Identify which cell holds the provided text, then report its (X, Y) central coordinate. 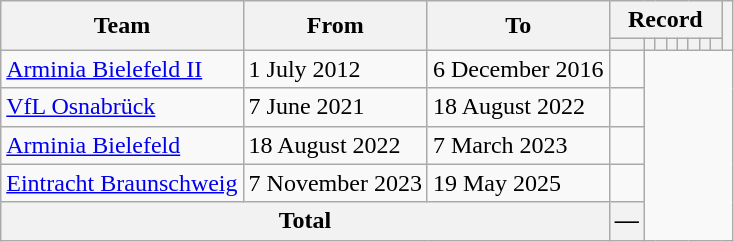
Total (305, 221)
7 March 2023 (518, 145)
7 November 2023 (335, 183)
Eintracht Braunschweig (122, 183)
— (626, 221)
Arminia Bielefeld (122, 145)
Record (665, 20)
6 December 2016 (518, 69)
Team (122, 26)
1 July 2012 (335, 69)
7 June 2021 (335, 107)
To (518, 26)
VfL Osnabrück (122, 107)
Arminia Bielefeld II (122, 69)
19 May 2025 (518, 183)
From (335, 26)
